Locate the cell with the specified text and output its (x, y) center coordinate. 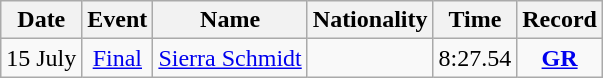
Time (475, 20)
Nationality (370, 20)
15 July (42, 58)
Final (118, 58)
8:27.54 (475, 58)
GR (560, 58)
Sierra Schmidt (230, 58)
Event (118, 20)
Name (230, 20)
Record (560, 20)
Date (42, 20)
